From the cell containing the given text, extract its center point as (x, y) coordinate. 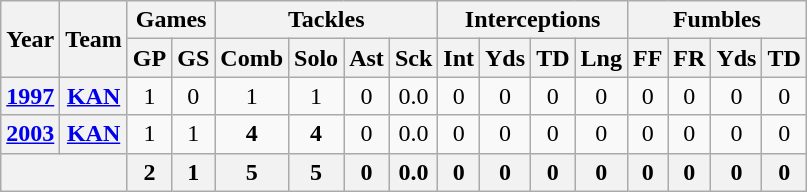
2003 (30, 134)
2 (149, 172)
Team (94, 39)
Tackles (326, 20)
Lng (601, 58)
Games (170, 20)
Interceptions (533, 20)
Int (459, 58)
FF (647, 58)
Solo (316, 58)
Sck (413, 58)
FR (690, 58)
Fumbles (716, 20)
1997 (30, 96)
Year (30, 39)
GS (194, 58)
Ast (367, 58)
GP (149, 58)
Comb (252, 58)
